Capture the cell that displays the provided text and extract its (x, y) central coordinate. 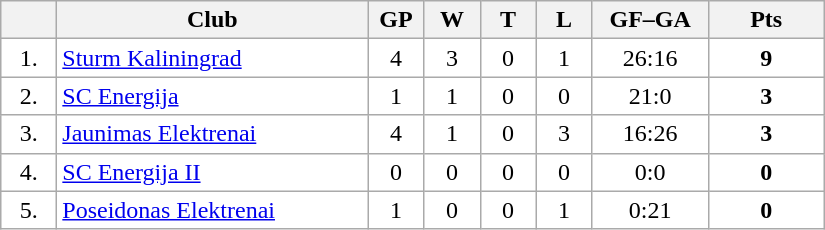
SC Energija II (212, 172)
T (508, 20)
4. (29, 172)
Jaunimas Elektrenai (212, 134)
Pts (766, 20)
3. (29, 134)
0:0 (650, 172)
0:21 (650, 210)
1. (29, 58)
21:0 (650, 96)
9 (766, 58)
2. (29, 96)
Club (212, 20)
Sturm Kaliningrad (212, 58)
Poseidonas Elektrenai (212, 210)
16:26 (650, 134)
GF–GA (650, 20)
W (452, 20)
5. (29, 210)
GP (396, 20)
L (564, 20)
SC Energija (212, 96)
26:16 (650, 58)
